Pinpoint the cell where the given text exists, returning its (x, y) midpoint coordinate. 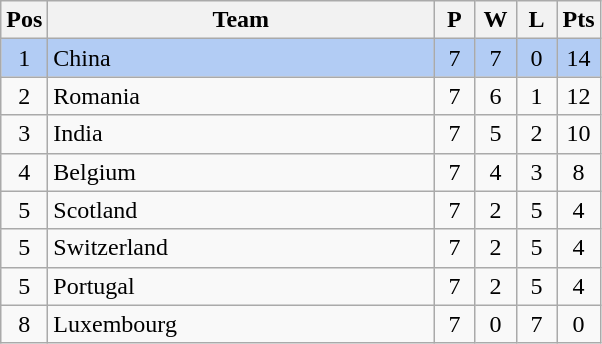
P (454, 20)
Romania (241, 96)
14 (578, 58)
India (241, 134)
Pos (24, 20)
Belgium (241, 172)
Scotland (241, 210)
6 (496, 96)
China (241, 58)
Pts (578, 20)
Switzerland (241, 248)
Luxembourg (241, 324)
10 (578, 134)
12 (578, 96)
Team (241, 20)
Portugal (241, 286)
L (536, 20)
W (496, 20)
